Extract the (X, Y) coordinate from the center of the cell holding the provided text.  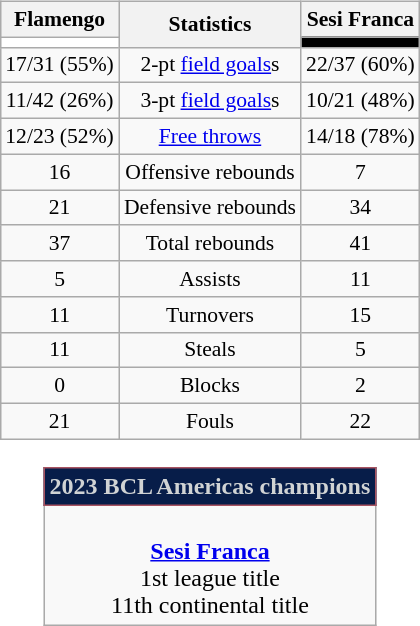
Blocks (210, 386)
41 (360, 243)
Statistics (210, 24)
12/23 (52%) (60, 136)
2-pt field goalss (210, 65)
Fouls (210, 421)
Flamengo (60, 19)
7 (360, 172)
15 (360, 314)
2 (360, 386)
Steals (210, 350)
3-pt field goalss (210, 101)
Turnovers (210, 314)
22/37 (60%) (360, 65)
14/18 (78%) (360, 136)
17/31 (55%) (60, 65)
10/21 (48%) (360, 101)
0 (60, 386)
Assists (210, 279)
16 (60, 172)
34 (360, 208)
11/42 (26%) (60, 101)
Free throws (210, 136)
Total rebounds (210, 243)
Offensive rebounds (210, 172)
2023 BCL Americas champions (210, 486)
Sesi Franca (360, 19)
Sesi Franca 1st league title11th continental title (210, 564)
37 (60, 243)
Defensive rebounds (210, 208)
22 (360, 421)
